Determine the [x, y] coordinate at the center of the cell enclosing the given text.  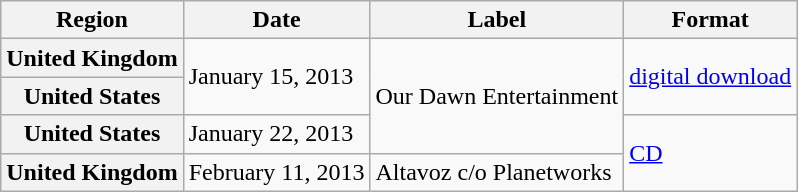
February 11, 2013 [276, 172]
Altavoz c/o Planetworks [497, 172]
Label [497, 20]
digital download [710, 77]
January 22, 2013 [276, 134]
January 15, 2013 [276, 77]
Region [92, 20]
Format [710, 20]
Date [276, 20]
Our Dawn Entertainment [497, 96]
CD [710, 153]
